Scan for the cell matching the given text and deliver its [x, y] coordinate at center. 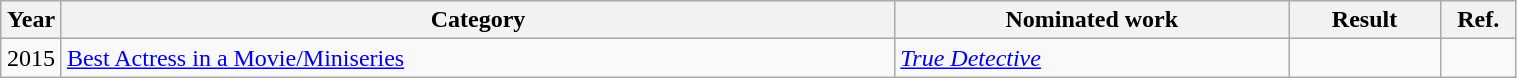
Category [478, 20]
Best Actress in a Movie/Miniseries [478, 58]
Nominated work [1092, 20]
True Detective [1092, 58]
Ref. [1478, 20]
Result [1365, 20]
2015 [32, 58]
Year [32, 20]
